Scan for the cell matching the given text and deliver its [x, y] coordinate at center. 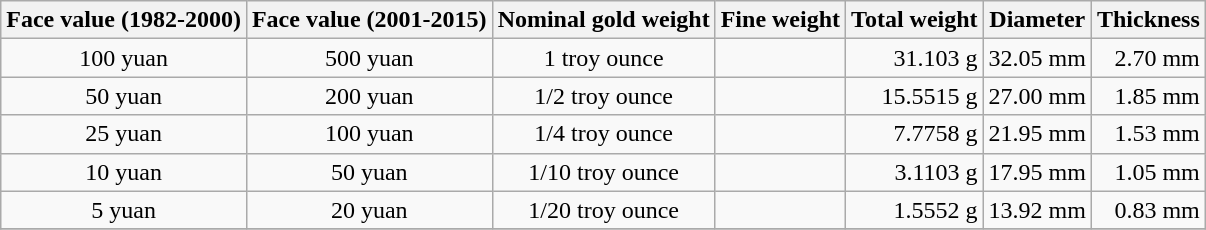
1/20 troy ounce [604, 210]
3.1103 g [915, 172]
Total weight [915, 20]
1.05 mm [1148, 172]
1.5552 g [915, 210]
1 troy ounce [604, 58]
15.5515 g [915, 96]
25 yuan [124, 134]
20 yuan [369, 210]
Face value (1982-2000) [124, 20]
Thickness [1148, 20]
7.7758 g [915, 134]
1.85 mm [1148, 96]
Face value (2001-2015) [369, 20]
0.83 mm [1148, 210]
1/2 troy ounce [604, 96]
10 yuan [124, 172]
21.95 mm [1037, 134]
500 yuan [369, 58]
1/10 troy ounce [604, 172]
2.70 mm [1148, 58]
Diameter [1037, 20]
1/4 troy ounce [604, 134]
31.103 g [915, 58]
32.05 mm [1037, 58]
17.95 mm [1037, 172]
27.00 mm [1037, 96]
200 yuan [369, 96]
Nominal gold weight [604, 20]
5 yuan [124, 210]
Fine weight [780, 20]
13.92 mm [1037, 210]
1.53 mm [1148, 134]
